Extract the (X, Y) coordinate from the center of the cell holding the provided text.  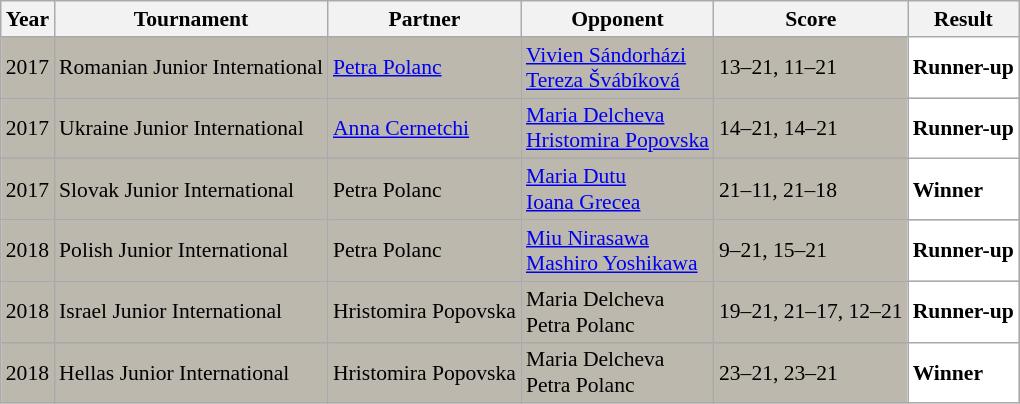
Result (964, 19)
13–21, 11–21 (811, 68)
Year (28, 19)
14–21, 14–21 (811, 128)
Score (811, 19)
Maria Dutu Ioana Grecea (618, 190)
19–21, 21–17, 12–21 (811, 312)
Miu Nirasawa Mashiro Yoshikawa (618, 250)
Ukraine Junior International (191, 128)
Hellas Junior International (191, 372)
Partner (424, 19)
Anna Cernetchi (424, 128)
Polish Junior International (191, 250)
Slovak Junior International (191, 190)
9–21, 15–21 (811, 250)
Vivien Sándorházi Tereza Švábíková (618, 68)
Maria Delcheva Hristomira Popovska (618, 128)
Israel Junior International (191, 312)
21–11, 21–18 (811, 190)
Romanian Junior International (191, 68)
23–21, 23–21 (811, 372)
Opponent (618, 19)
Tournament (191, 19)
